Identify which cell holds the provided text, then report its [X, Y] central coordinate. 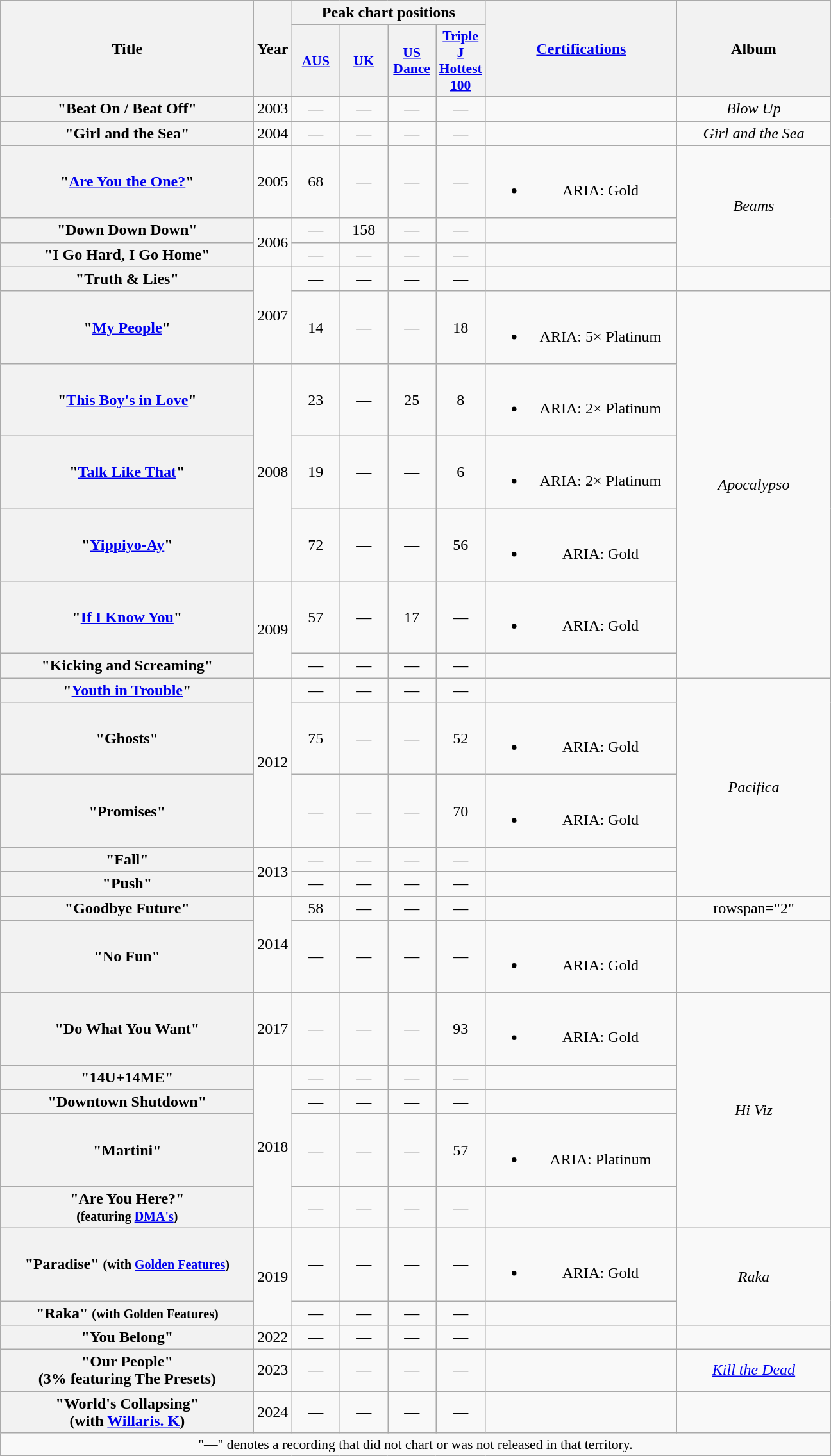
Peak chart positions [389, 13]
68 [315, 182]
"Truth & Lies" [127, 279]
19 [315, 472]
"Talk Like That" [127, 472]
"Girl and the Sea" [127, 133]
"You Belong" [127, 1337]
Hi Viz [754, 1110]
56 [460, 545]
2003 [273, 109]
Pacifica [754, 787]
"Kicking and Screaming" [127, 666]
"World's Collapsing"(with Willaris. K) [127, 1412]
52 [460, 738]
25 [412, 400]
AUS [315, 61]
158 [364, 230]
"Youth in Trouble" [127, 690]
"This Boy's in Love" [127, 400]
"Paradise" (with Golden Features) [127, 1264]
8 [460, 400]
2013 [273, 872]
18 [460, 327]
Title [127, 49]
Apocalypso [754, 484]
"Push" [127, 884]
2005 [273, 182]
"Goodbye Future" [127, 908]
ARIA: 5× Platinum [581, 327]
"Our People"(3% featuring The Presets) [127, 1370]
"Promises" [127, 811]
75 [315, 738]
2019 [273, 1277]
2009 [273, 629]
"Ghosts" [127, 738]
14 [315, 327]
Year [273, 49]
"14U+14ME" [127, 1077]
2018 [273, 1146]
23 [315, 400]
"—" denotes a recording that did not chart or was not released in that territory. [415, 1444]
Blow Up [754, 109]
Raka [754, 1277]
Beams [754, 206]
72 [315, 545]
"Down Down Down" [127, 230]
93 [460, 1029]
Certifications [581, 49]
"Raka" (with Golden Features) [127, 1313]
2022 [273, 1337]
6 [460, 472]
"Do What You Want" [127, 1029]
"Yippiyo-Ay" [127, 545]
17 [412, 618]
US Dance [412, 61]
"Downtown Shutdown" [127, 1102]
70 [460, 811]
2023 [273, 1370]
Album [754, 49]
2017 [273, 1029]
"No Fun" [127, 956]
"I Go Hard, I Go Home" [127, 254]
Triple J Hottest 100 [460, 61]
"Martini" [127, 1150]
ARIA: Platinum [581, 1150]
rowspan="2" [754, 908]
"Beat On / Beat Off" [127, 109]
"Are You the One?" [127, 182]
"My People" [127, 327]
2014 [273, 945]
58 [315, 908]
2008 [273, 472]
"Are You Here?"(featuring DMA's) [127, 1207]
Kill the Dead [754, 1370]
2006 [273, 242]
2024 [273, 1412]
2004 [273, 133]
2007 [273, 315]
"If I Know You" [127, 618]
2012 [273, 763]
UK [364, 61]
Girl and the Sea [754, 133]
"Fall" [127, 859]
